Locate the cell with the specified text and output its [X, Y] center coordinate. 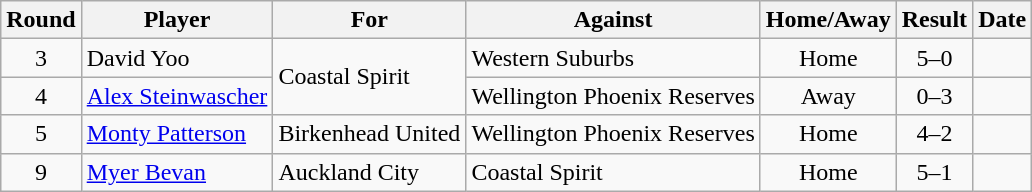
5–0 [934, 58]
Round [41, 20]
Birkenhead United [370, 134]
9 [41, 172]
Against [613, 20]
5–1 [934, 172]
Monty Patterson [177, 134]
Player [177, 20]
Alex Steinwascher [177, 96]
4–2 [934, 134]
3 [41, 58]
David Yoo [177, 58]
Result [934, 20]
0–3 [934, 96]
Away [828, 96]
Auckland City [370, 172]
For [370, 20]
Home/Away [828, 20]
Date [1002, 20]
4 [41, 96]
5 [41, 134]
Western Suburbs [613, 58]
Myer Bevan [177, 172]
